Locate the cell with the specified text and output its [x, y] center coordinate. 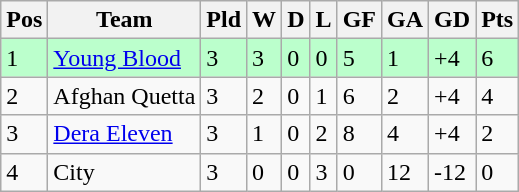
Team [124, 20]
8 [359, 134]
Pts [498, 20]
City [124, 172]
GA [406, 20]
Pos [24, 20]
Afghan Quetta [124, 96]
Pld [224, 20]
GF [359, 20]
L [324, 20]
5 [359, 58]
GD [452, 20]
D [296, 20]
-12 [452, 172]
W [264, 20]
Dera Eleven [124, 134]
Young Blood [124, 58]
12 [406, 172]
